For the text-containing cell, return its midpoint in (x, y) coordinate format. 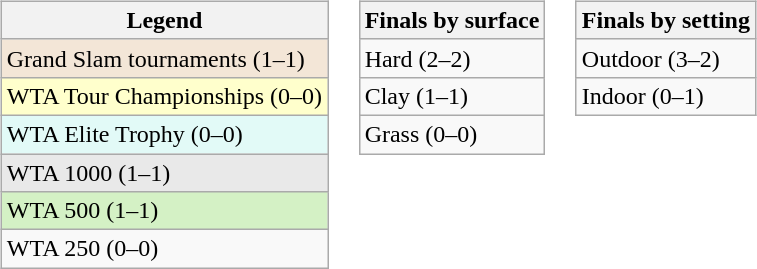
Finals by surface (452, 20)
Finals by setting (666, 20)
Hard (2–2) (452, 58)
WTA 1000 (1–1) (164, 173)
Legend (164, 20)
Clay (1–1) (452, 96)
Grass (0–0) (452, 134)
WTA Elite Trophy (0–0) (164, 134)
Grand Slam tournaments (1–1) (164, 58)
WTA 250 (0–0) (164, 249)
Indoor (0–1) (666, 96)
WTA 500 (1–1) (164, 211)
Outdoor (3–2) (666, 58)
WTA Tour Championships (0–0) (164, 96)
